Pinpoint the cell where the given text exists, returning its [x, y] midpoint coordinate. 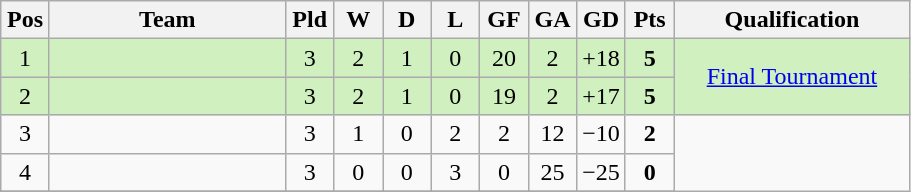
Team [167, 20]
Pts [650, 20]
25 [552, 172]
GD [602, 20]
GA [552, 20]
W [358, 20]
−10 [602, 134]
Final Tournament [792, 77]
D [406, 20]
L [456, 20]
4 [26, 172]
+17 [602, 96]
12 [552, 134]
+18 [602, 58]
20 [504, 58]
Pos [26, 20]
GF [504, 20]
Pld [310, 20]
Qualification [792, 20]
19 [504, 96]
−25 [602, 172]
